For the text-containing cell, return its midpoint in [X, Y] coordinate format. 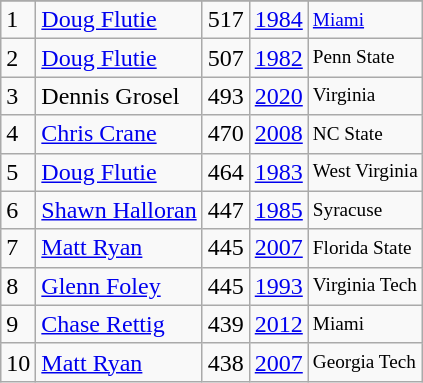
447 [226, 210]
Penn State [365, 58]
West Virginia [365, 172]
1983 [278, 172]
Florida State [365, 248]
7 [18, 248]
Syracuse [365, 210]
438 [226, 362]
470 [226, 134]
Chase Rettig [119, 324]
Georgia Tech [365, 362]
1982 [278, 58]
2008 [278, 134]
2020 [278, 96]
507 [226, 58]
Virginia [365, 96]
517 [226, 20]
464 [226, 172]
8 [18, 286]
439 [226, 324]
NC State [365, 134]
6 [18, 210]
5 [18, 172]
Shawn Halloran [119, 210]
1993 [278, 286]
Dennis Grosel [119, 96]
10 [18, 362]
Glenn Foley [119, 286]
1 [18, 20]
9 [18, 324]
2012 [278, 324]
2 [18, 58]
Virginia Tech [365, 286]
4 [18, 134]
1984 [278, 20]
Chris Crane [119, 134]
3 [18, 96]
1985 [278, 210]
493 [226, 96]
